Provide the [X, Y] coordinate of the cell's center where the given text is located.  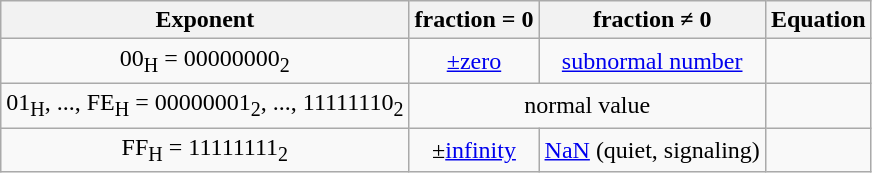
01H, ..., FEH = 000000012, ..., 111111102 [205, 105]
fraction = 0 [474, 20]
NaN (quiet, signaling) [652, 150]
FFH = 111111112 [205, 150]
00H = 000000002 [205, 61]
Equation [818, 20]
Exponent [205, 20]
±zero [474, 61]
subnormal number [652, 61]
normal value [587, 105]
±infinity [474, 150]
fraction ≠ 0 [652, 20]
